Return the [X, Y] coordinate for the center point of the cell that contains the specified text.  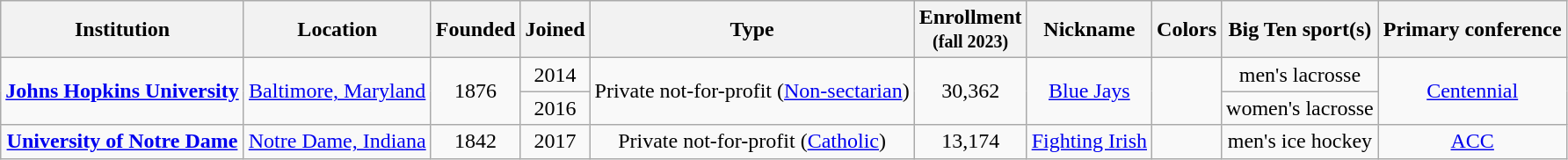
1842 [475, 142]
1876 [475, 91]
men's lacrosse [1301, 75]
women's lacrosse [1301, 108]
Location [338, 30]
Centennial [1472, 91]
Primary conference [1472, 30]
Johns Hopkins University [122, 91]
13,174 [970, 142]
30,362 [970, 91]
Enrollment(fall 2023) [970, 30]
Fighting Irish [1089, 142]
Private not-for-profit (Catholic) [752, 142]
Founded [475, 30]
ACC [1472, 142]
2017 [555, 142]
2016 [555, 108]
University of Notre Dame [122, 142]
Nickname [1089, 30]
men's ice hockey [1301, 142]
Big Ten sport(s) [1301, 30]
Colors [1187, 30]
Type [752, 30]
Institution [122, 30]
2014 [555, 75]
Blue Jays [1089, 91]
Notre Dame, Indiana [338, 142]
Joined [555, 30]
Private not-for-profit (Non-sectarian) [752, 91]
Baltimore, Maryland [338, 91]
